Return the (X, Y) coordinate for the center point of the cell that contains the specified text.  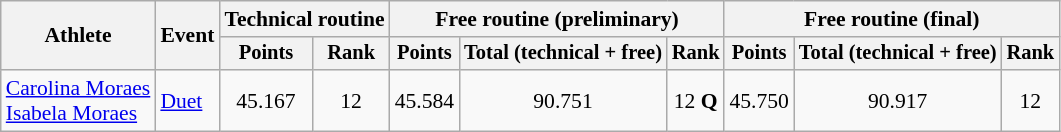
Free routine (final) (892, 19)
90.917 (898, 100)
Duet (187, 100)
Carolina MoraesIsabela Moraes (78, 100)
Technical routine (304, 19)
90.751 (563, 100)
12 Q (696, 100)
45.750 (758, 100)
45.167 (266, 100)
Free routine (preliminary) (558, 19)
Event (187, 36)
Athlete (78, 36)
45.584 (424, 100)
